Return (X, Y) of the center of cell containing provided text 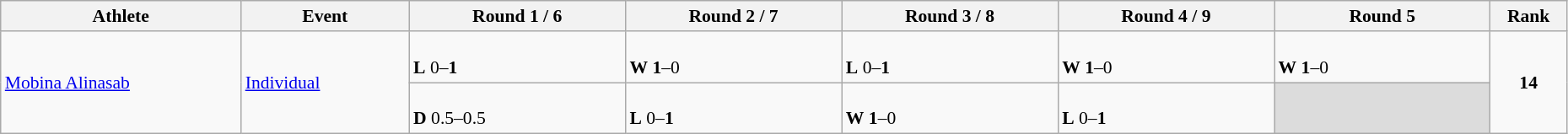
Rank (1528, 16)
Round 3 / 8 (950, 16)
Round 5 (1382, 16)
Individual (326, 83)
Athlete (121, 16)
Mobina Alinasab (121, 83)
Round 4 / 9 (1166, 16)
14 (1528, 83)
Round 2 / 7 (733, 16)
Event (326, 16)
D 0.5–0.5 (517, 108)
Round 1 / 6 (517, 16)
